Return the [X, Y] coordinate for the center point of the cell that contains the specified text.  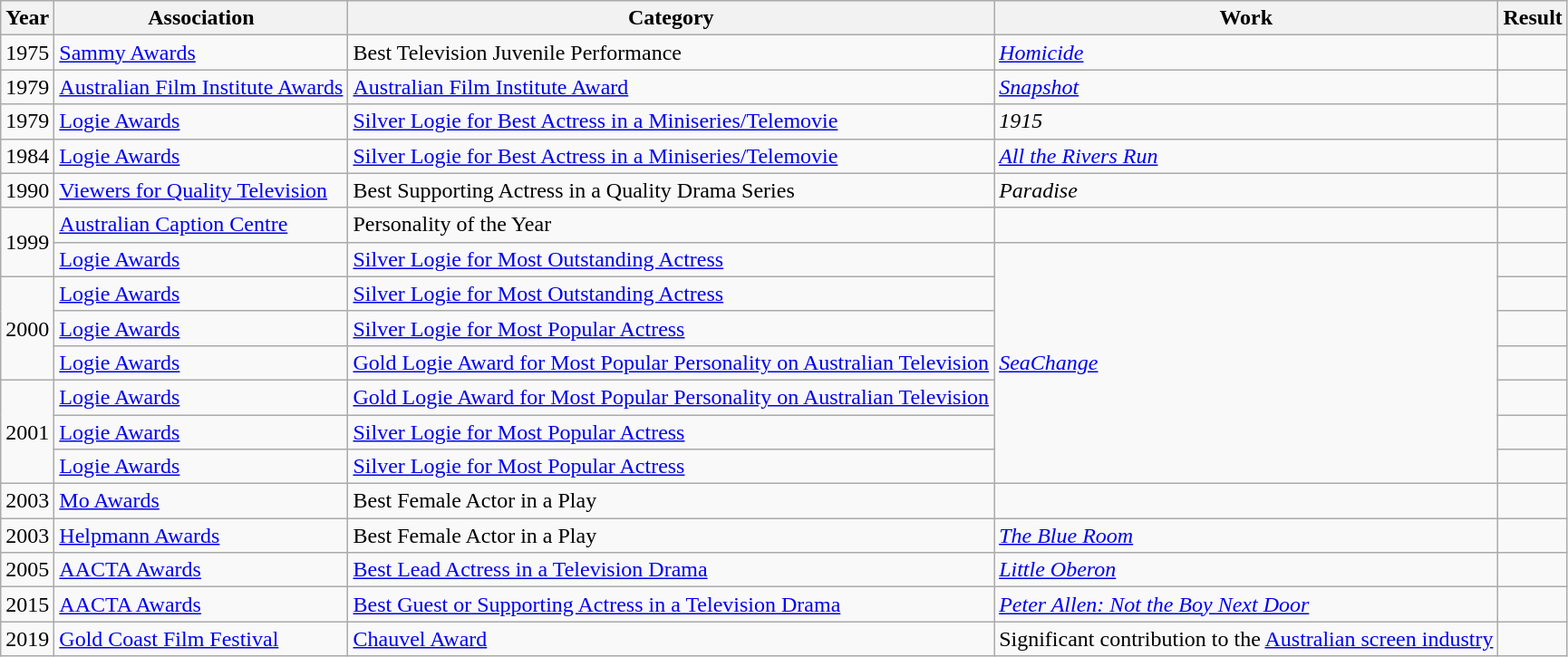
Paradise [1246, 190]
Best Guest or Supporting Actress in a Television Drama [671, 604]
All the Rivers Run [1246, 156]
2000 [27, 328]
Gold Coast Film Festival [201, 639]
2019 [27, 639]
Homicide [1246, 53]
Chauvel Award [671, 639]
Mo Awards [201, 501]
Australian Film Institute Awards [201, 87]
1999 [27, 242]
Work [1246, 18]
SeaChange [1246, 362]
Australian Caption Centre [201, 225]
Category [671, 18]
Result [1533, 18]
2001 [27, 431]
The Blue Room [1246, 536]
1984 [27, 156]
Snapshot [1246, 87]
Best Lead Actress in a Television Drama [671, 570]
1975 [27, 53]
Personality of the Year [671, 225]
Peter Allen: Not the Boy Next Door [1246, 604]
Sammy Awards [201, 53]
1990 [27, 190]
Little Oberon [1246, 570]
Viewers for Quality Television [201, 190]
Best Supporting Actress in a Quality Drama Series [671, 190]
Best Television Juvenile Performance [671, 53]
Australian Film Institute Award [671, 87]
Helpmann Awards [201, 536]
Year [27, 18]
Association [201, 18]
2005 [27, 570]
Significant contribution to the Australian screen industry [1246, 639]
1915 [1246, 121]
2015 [27, 604]
